Search for the cell housing the specified text and yield its (x, y) center coordinate. 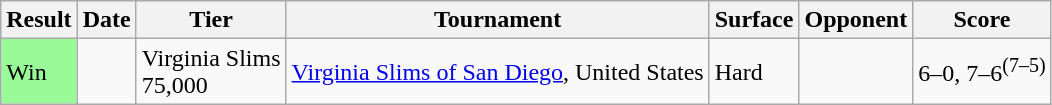
Tournament (498, 20)
Score (982, 20)
6–0, 7–6(7–5) (982, 72)
Virginia Slims75,000 (211, 72)
Date (106, 20)
Virginia Slims of San Diego, United States (498, 72)
Result (39, 20)
Hard (754, 72)
Surface (754, 20)
Opponent (856, 20)
Tier (211, 20)
Win (39, 72)
